Find where the given text appears and provide that cell's center as (X, Y) coordinate. 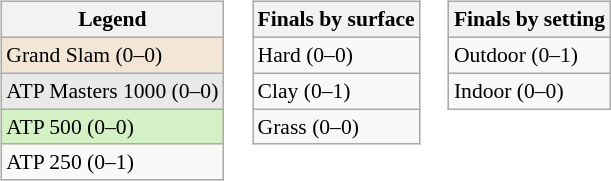
Grand Slam (0–0) (112, 55)
Grass (0–0) (336, 127)
Indoor (0–0) (530, 91)
ATP 500 (0–0) (112, 127)
Finals by setting (530, 20)
Legend (112, 20)
Hard (0–0) (336, 55)
ATP 250 (0–1) (112, 162)
Outdoor (0–1) (530, 55)
ATP Masters 1000 (0–0) (112, 91)
Finals by surface (336, 20)
Clay (0–1) (336, 91)
